Determine the (x, y) coordinate at the center of the cell enclosing the given text.  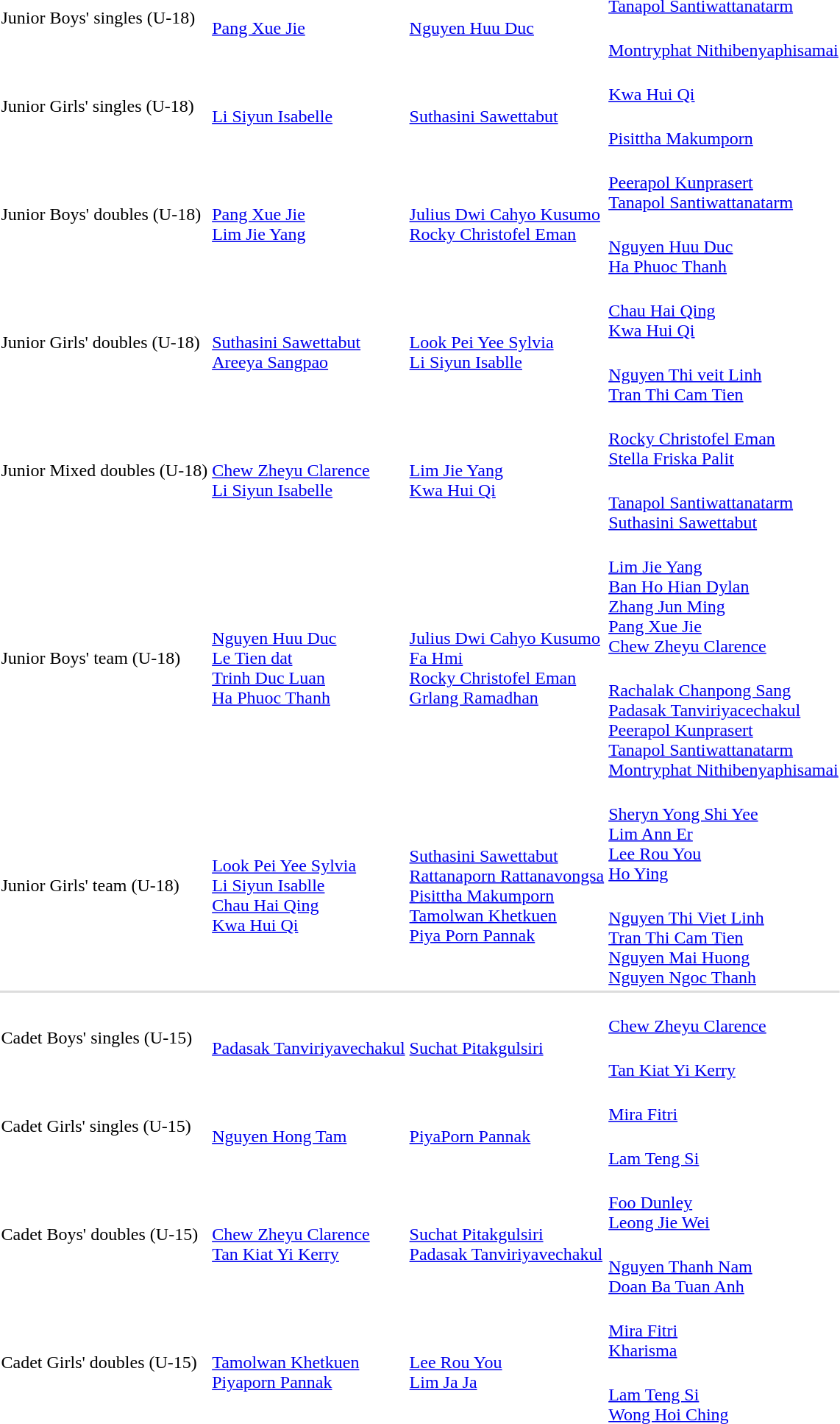
Peerapol KunprasertTanapol Santiwattanatarm (724, 183)
Montryphat Nithibenyaphisamai (724, 40)
Kwa Hui Qi (724, 84)
Rocky Christofel EmanStella Friska Palit (724, 439)
Nguyen Thi Viet LinhTran Thi Cam TienNguyen Mai HuongNguyen Ngoc Thanh (724, 938)
Junior Girls' doubles (U-18) (104, 343)
Li Siyun Isabelle (309, 106)
Look Pei Yee SylviaLi Siyun Isablle (507, 343)
Suthasini SawettabutAreeya Sangpao (309, 343)
Pang Xue JieLim Jie Yang (309, 215)
Mira FitriKharisma (724, 1331)
Rachalak Chanpong SangPadasak TanviriyacechakulPeerapol KunprasertTanapol SantiwattanatarmMontryphat Nithibenyaphisamai (724, 720)
Nguyen Thanh NamDoan Ba Tuan Anh (724, 1267)
Chew Zheyu ClarenceLi Siyun Isabelle (309, 471)
Pisittha Makumporn (724, 128)
Chew Zheyu ClarenceTan Kiat Yi Kerry (309, 1235)
Chau Hai QingKwa Hui Qi (724, 311)
Nguyen Thi veit LinhTran Thi Cam Tien (724, 375)
Julius Dwi Cahyo KusumoFa HmiRocky Christofel EmanGrlang Ramadhan (507, 658)
Lam Teng Si (724, 1148)
Chew Zheyu Clarence (724, 1016)
Junior Boys' doubles (U-18) (104, 215)
Julius Dwi Cahyo KusumoRocky Christofel Eman (507, 215)
Lim Jie YangKwa Hui Qi (507, 471)
Cadet Boys' doubles (U-15) (104, 1235)
Tan Kiat Yi Kerry (724, 1060)
Nguyen Hong Tam (309, 1126)
Look Pei Yee SylviaLi Siyun IsablleChau Hai QingKwa Hui Qi (309, 886)
Suchat Pitakgulsiri (507, 1038)
Tanapol SantiwattanatarmSuthasini Sawettabut (724, 503)
PiyaPorn Pannak (507, 1126)
Padasak Tanviriyavechakul (309, 1038)
Cadet Boys' singles (U-15) (104, 1038)
Nguyen Huu DucLe Tien datTrinh Duc LuanHa Phuoc Thanh (309, 658)
Mira Fitri (724, 1104)
Suthasini SawettabutRattanaporn RattanavongsaPisittha MakumpornTamolwan KhetkuenPiya Porn Pannak (507, 886)
Junior Girls' team (U-18) (104, 886)
Suchat PitakgulsiriPadasak Tanviriyavechakul (507, 1235)
Suthasini Sawettabut (507, 106)
Junior Mixed doubles (U-18) (104, 471)
Cadet Girls' singles (U-15) (104, 1126)
Lim Jie YangBan Ho Hian DylanZhang Jun MingPang Xue JieChew Zheyu Clarence (724, 596)
Junior Boys' team (U-18) (104, 658)
Sheryn Yong Shi YeeLim Ann ErLee Rou YouHo Ying (724, 834)
Nguyen Huu DucHa Phuoc Thanh (724, 247)
Foo DunleyLeong Jie Wei (724, 1202)
Junior Girls' singles (U-18) (104, 106)
